Identify which cell holds the provided text, then report its [X, Y] central coordinate. 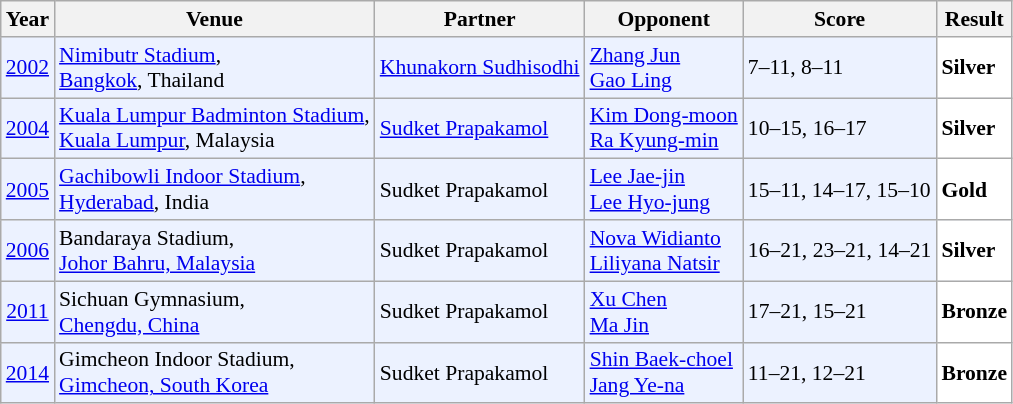
17–21, 15–21 [840, 312]
2002 [28, 68]
Venue [214, 19]
Kim Dong-moon Ra Kyung-min [664, 128]
Xu Chen Ma Jin [664, 312]
Gachibowli Indoor Stadium,Hyderabad, India [214, 190]
2014 [28, 372]
Khunakorn Sudhisodhi [480, 68]
Partner [480, 19]
Result [974, 19]
Score [840, 19]
2004 [28, 128]
Gold [974, 190]
2006 [28, 250]
Opponent [664, 19]
Gimcheon Indoor Stadium,Gimcheon, South Korea [214, 372]
Nova Widianto Liliyana Natsir [664, 250]
Year [28, 19]
15–11, 14–17, 15–10 [840, 190]
10–15, 16–17 [840, 128]
16–21, 23–21, 14–21 [840, 250]
Sichuan Gymnasium,Chengdu, China [214, 312]
7–11, 8–11 [840, 68]
Lee Jae-jin Lee Hyo-jung [664, 190]
Bandaraya Stadium,Johor Bahru, Malaysia [214, 250]
11–21, 12–21 [840, 372]
Shin Baek-choel Jang Ye-na [664, 372]
Kuala Lumpur Badminton Stadium,Kuala Lumpur, Malaysia [214, 128]
2011 [28, 312]
2005 [28, 190]
Nimibutr Stadium,Bangkok, Thailand [214, 68]
Zhang Jun Gao Ling [664, 68]
